Find where the given text appears and provide that cell's center as (X, Y) coordinate. 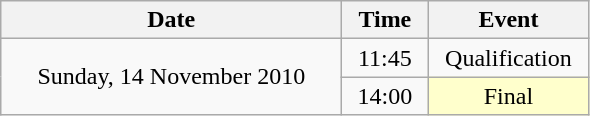
Date (172, 20)
11:45 (385, 58)
Qualification (508, 58)
14:00 (385, 96)
Event (508, 20)
Final (508, 96)
Sunday, 14 November 2010 (172, 77)
Time (385, 20)
